Scan for the cell matching the given text and deliver its [x, y] coordinate at center. 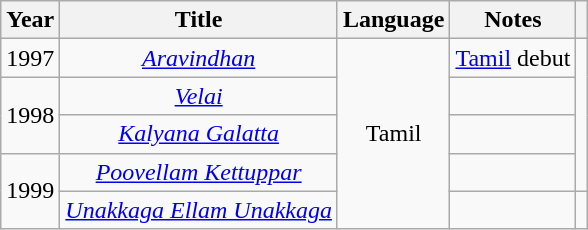
Unakkaga Ellam Unakkaga [199, 210]
Velai [199, 96]
Title [199, 20]
1998 [30, 115]
Language [393, 20]
Tamil debut [513, 58]
Poovellam Kettuppar [199, 172]
1997 [30, 58]
1999 [30, 191]
Tamil [393, 134]
Aravindhan [199, 58]
Year [30, 20]
Kalyana Galatta [199, 134]
Notes [513, 20]
